Identify which cell holds the provided text, then report its (X, Y) central coordinate. 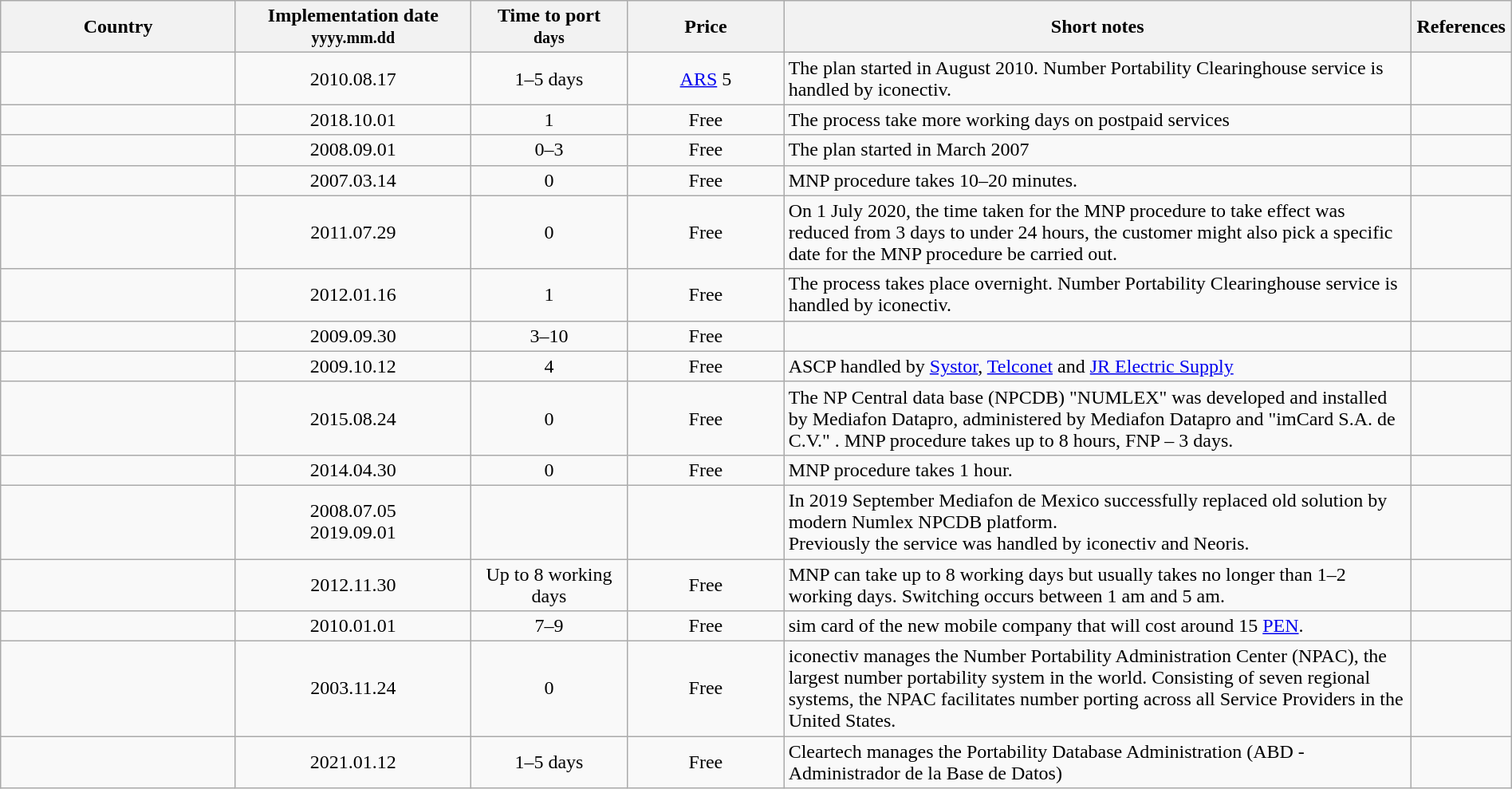
sim card of the new mobile company that will cost around 15 PEN. (1097, 626)
2018.10.01 (352, 120)
2003.11.24 (352, 689)
References (1461, 27)
ASCP handled by Systor, Telconet and JR Electric Supply (1097, 366)
The plan started in March 2007 (1097, 150)
Country (118, 27)
2012.11.30 (352, 584)
The process takes place overnight. Number Portability Clearinghouse service is handled by iconectiv. (1097, 295)
7–9 (549, 626)
The process take more working days on postpaid services (1097, 120)
2021.01.12 (352, 763)
2008.09.01 (352, 150)
2008.07.052019.09.01 (352, 522)
0–3 (549, 150)
MNP can take up to 8 working days but usually takes no longer than 1–2 working days. Switching occurs between 1 am and 5 am. (1097, 584)
2009.10.12 (352, 366)
2015.08.24 (352, 418)
Up to 8 working days (549, 584)
MNP procedure takes 1 hour. (1097, 470)
Implementation dateyyyy.mm.dd (352, 27)
2011.07.29 (352, 232)
The plan started in August 2010. Number Portability Clearinghouse service is handled by iconectiv. (1097, 78)
2009.09.30 (352, 336)
3–10 (549, 336)
2007.03.14 (352, 180)
2014.04.30 (352, 470)
MNP procedure takes 10–20 minutes. (1097, 180)
Price (706, 27)
2010.01.01 (352, 626)
Short notes (1097, 27)
Time to portdays (549, 27)
ARS 5 (706, 78)
2010.08.17 (352, 78)
Cleartech manages the Portability Database Administration (ABD - Administrador de la Base de Datos) (1097, 763)
2012.01.16 (352, 295)
4 (549, 366)
